Identify which cell holds the provided text, then report its [x, y] central coordinate. 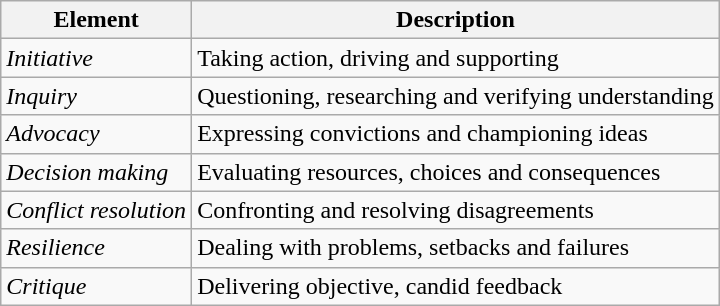
Evaluating resources, choices and consequences [456, 172]
Element [96, 20]
Delivering objective, candid feedback [456, 286]
Resilience [96, 248]
Decision making [96, 172]
Critique [96, 286]
Taking action, driving and supporting [456, 58]
Description [456, 20]
Advocacy [96, 134]
Questioning, researching and verifying understanding [456, 96]
Dealing with problems, setbacks and failures [456, 248]
Conflict resolution [96, 210]
Initiative [96, 58]
Confronting and resolving disagreements [456, 210]
Inquiry [96, 96]
Expressing convictions and championing ideas [456, 134]
